Detect which cell encompasses the target text, then output its [x, y] center coordinate. 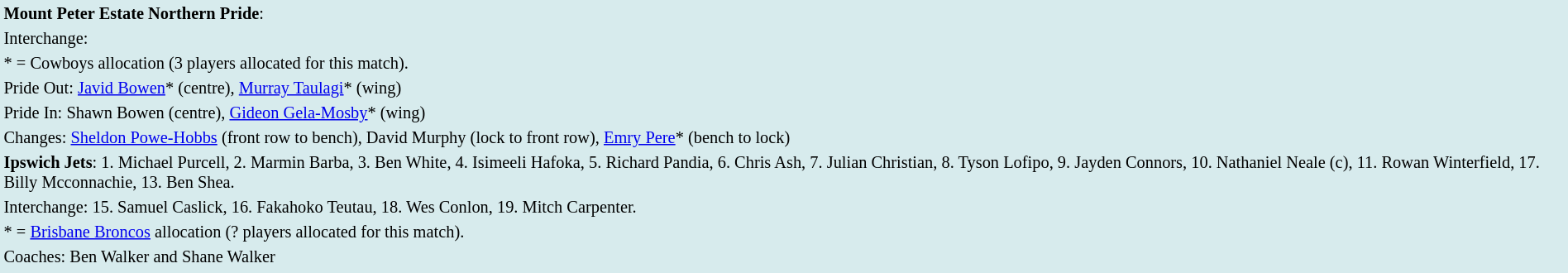
Interchange: [784, 38]
Coaches: Ben Walker and Shane Walker [784, 256]
* = Brisbane Broncos allocation (? players allocated for this match). [784, 232]
Mount Peter Estate Northern Pride: [784, 13]
Interchange: 15. Samuel Caslick, 16. Fakahoko Teutau, 18. Wes Conlon, 19. Mitch Carpenter. [784, 207]
Pride Out: Javid Bowen* (centre), Murray Taulagi* (wing) [784, 88]
Pride In: Shawn Bowen (centre), Gideon Gela-Mosby* (wing) [784, 113]
* = Cowboys allocation (3 players allocated for this match). [784, 63]
Changes: Sheldon Powe-Hobbs (front row to bench), David Murphy (lock to front row), Emry Pere* (bench to lock) [784, 137]
